Provide the (x, y) coordinate of the cell's center where the given text is located.  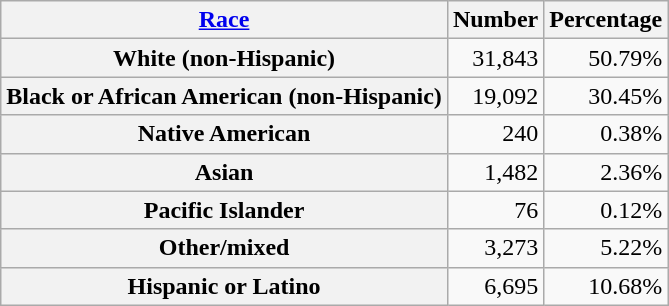
0.38% (606, 134)
Other/mixed (224, 248)
Pacific Islander (224, 210)
Percentage (606, 20)
240 (495, 134)
Black or African American (non-Hispanic) (224, 96)
Hispanic or Latino (224, 286)
19,092 (495, 96)
Number (495, 20)
1,482 (495, 172)
Native American (224, 134)
76 (495, 210)
Race (224, 20)
6,695 (495, 286)
31,843 (495, 58)
Asian (224, 172)
10.68% (606, 286)
White (non-Hispanic) (224, 58)
2.36% (606, 172)
0.12% (606, 210)
50.79% (606, 58)
3,273 (495, 248)
30.45% (606, 96)
5.22% (606, 248)
